Output the (X, Y) coordinate of the center of the cell containing the given text.  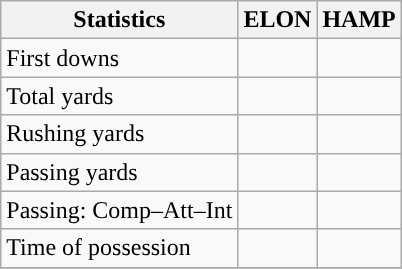
ELON (278, 20)
HAMP (359, 20)
Passing: Comp–Att–Int (120, 210)
Time of possession (120, 248)
First downs (120, 58)
Passing yards (120, 172)
Statistics (120, 20)
Rushing yards (120, 134)
Total yards (120, 96)
